Locate the cell with the specified text and output its [x, y] center coordinate. 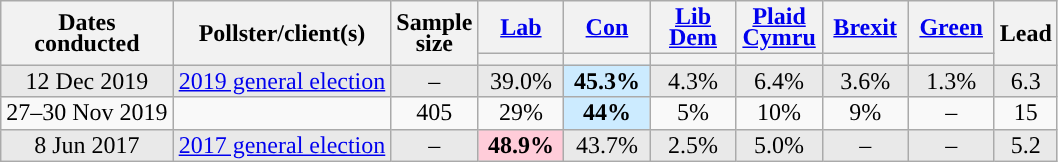
2017 general election [282, 145]
27–30 Nov 2019 [87, 113]
5% [693, 113]
5.0% [779, 145]
45.3% [607, 81]
29% [521, 113]
15 [1026, 113]
12 Dec 2019 [87, 81]
9% [865, 113]
6.4% [779, 81]
Samplesize [434, 33]
Brexit [865, 28]
4.3% [693, 81]
2.5% [693, 145]
8 Jun 2017 [87, 145]
Green [951, 28]
48.9% [521, 145]
Lab [521, 28]
5.2 [1026, 145]
Lead [1026, 33]
Pollster/client(s) [282, 33]
Datesconducted [87, 33]
Lib Dem [693, 28]
2019 general election [282, 81]
405 [434, 113]
44% [607, 113]
Plaid Cymru [779, 28]
Con [607, 28]
3.6% [865, 81]
10% [779, 113]
6.3 [1026, 81]
39.0% [521, 81]
1.3% [951, 81]
43.7% [607, 145]
